Locate the cell with the specified text and output its (x, y) center coordinate. 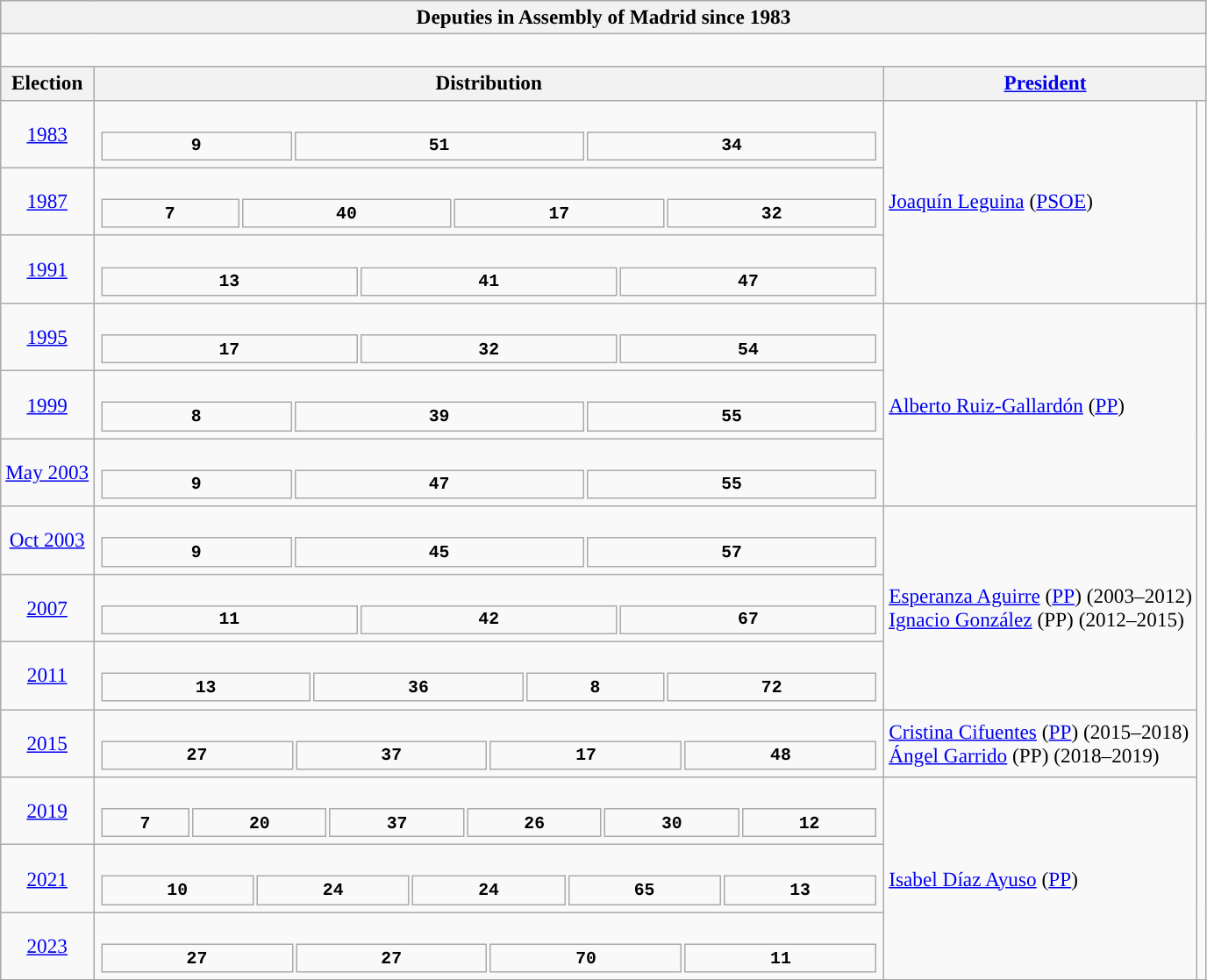
1995 (47, 337)
42 (489, 619)
May 2003 (47, 472)
27 27 70 11 (489, 946)
11 42 67 (489, 607)
72 (772, 686)
2015 (47, 742)
Election (47, 83)
48 (781, 755)
Cristina Cifuentes (PP) (2015–2018)Ángel Garrido (PP) (2018–2019) (1040, 742)
Isabel Díaz Ayuso (PP) (1040, 877)
10 (177, 890)
67 (749, 619)
7 40 17 32 (489, 202)
12 (810, 823)
51 (439, 146)
40 (346, 212)
30 (672, 823)
President (1046, 83)
57 (732, 551)
Alberto Ruiz-Gallardón (PP) (1040, 404)
Esperanza Aguirre (PP) (2003–2012)Ignacio González (PP) (2012–2015) (1040, 607)
2011 (47, 676)
39 (439, 416)
Joaquín Leguina (PSOE) (1040, 202)
54 (749, 347)
Deputies in Assembly of Madrid since 1983 (603, 17)
9 51 34 (489, 133)
13 41 47 (489, 268)
9 45 57 (489, 540)
41 (489, 281)
20 (260, 823)
8 39 55 (489, 404)
2023 (47, 946)
2019 (47, 811)
65 (644, 890)
27 37 17 48 (489, 742)
Distribution (489, 83)
2021 (47, 877)
45 (439, 551)
2007 (47, 607)
Oct 2003 (47, 540)
1983 (47, 133)
36 (418, 686)
1987 (47, 202)
9 47 55 (489, 472)
13 36 8 72 (489, 676)
70 (586, 958)
34 (732, 146)
1999 (47, 404)
26 (534, 823)
17 32 54 (489, 337)
10 24 24 65 13 (489, 877)
7 20 37 26 30 12 (489, 811)
1991 (47, 268)
